Capture the cell that displays the provided text and extract its [x, y] central coordinate. 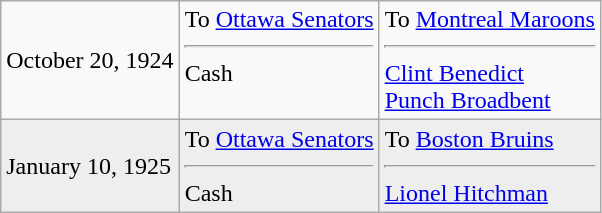
October 20, 1924 [90, 60]
January 10, 1925 [90, 166]
To Boston BruinsLionel Hitchman [490, 166]
To Montreal MaroonsClint BenedictPunch Broadbent [490, 60]
